Capture the cell that displays the provided text and extract its (x, y) central coordinate. 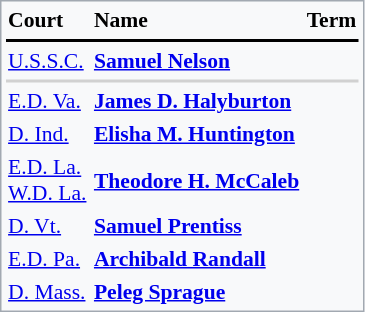
D. Mass. (48, 292)
Archibald Randall (196, 258)
E.D. Va. (48, 101)
Elisha M. Huntington (196, 134)
Court (48, 20)
D. Ind. (48, 134)
U.S.S.C. (48, 60)
Name (196, 20)
Term (332, 20)
Peleg Sprague (196, 292)
Samuel Prentiss (196, 226)
James D. Halyburton (196, 101)
E.D. Pa. (48, 258)
D. Vt. (48, 226)
E.D. La.W.D. La. (48, 180)
Theodore H. McCaleb (196, 180)
Samuel Nelson (196, 60)
